Return (x, y) of the center of cell containing provided text 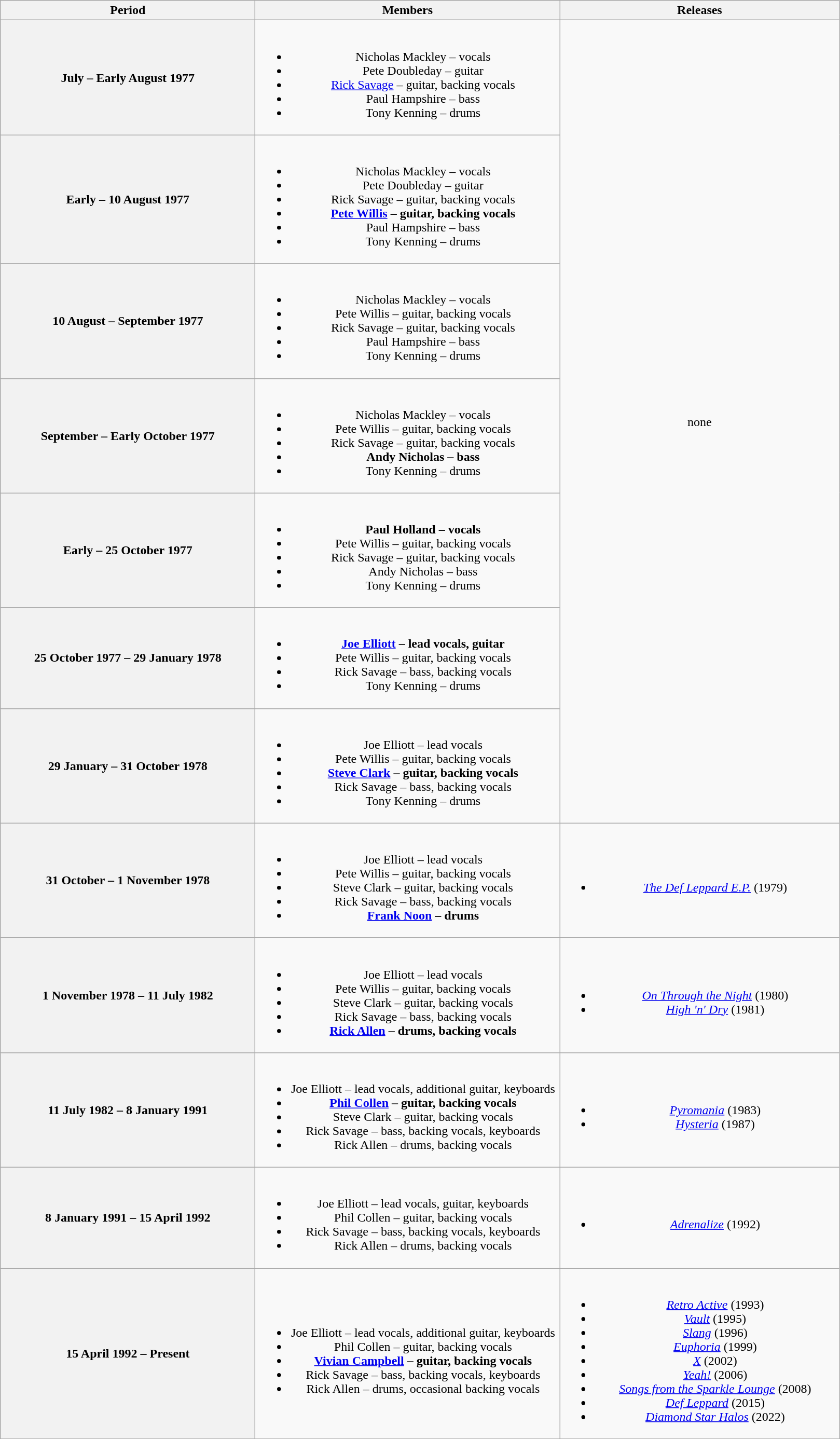
11 July 1982 – 8 January 1991 (128, 1109)
Members (408, 10)
15 April 1992 – Present (128, 1353)
31 October – 1 November 1978 (128, 880)
Adrenalize (1992) (699, 1217)
Joe Elliott – lead vocals, guitarPete Willis – guitar, backing vocalsRick Savage – bass, backing vocalsTony Kenning – drums (408, 658)
Period (128, 10)
Paul Holland – vocalsPete Willis – guitar, backing vocalsRick Savage – guitar, backing vocalsAndy Nicholas – bassTony Kenning – drums (408, 550)
The Def Leppard E.P. (1979) (699, 880)
September – Early October 1977 (128, 436)
Releases (699, 10)
none (699, 421)
Nicholas Mackley – vocalsPete Doubleday – guitarRick Savage – guitar, backing vocalsPaul Hampshire – bassTony Kenning – drums (408, 78)
29 January – 31 October 1978 (128, 766)
1 November 1978 – 11 July 1982 (128, 995)
Joe Elliott – lead vocalsPete Willis – guitar, backing vocalsSteve Clark – guitar, backing vocalsRick Savage – bass, backing vocalsFrank Noon – drums (408, 880)
10 August – September 1977 (128, 321)
Pyromania (1983)Hysteria (1987) (699, 1109)
8 January 1991 – 15 April 1992 (128, 1217)
Nicholas Mackley – vocalsPete Willis – guitar, backing vocalsRick Savage – guitar, backing vocalsAndy Nicholas – bassTony Kenning – drums (408, 436)
Nicholas Mackley – vocalsPete Willis – guitar, backing vocalsRick Savage – guitar, backing vocalsPaul Hampshire – bassTony Kenning – drums (408, 321)
Early – 25 October 1977 (128, 550)
Early – 10 August 1977 (128, 199)
25 October 1977 – 29 January 1978 (128, 658)
On Through the Night (1980)High 'n' Dry (1981) (699, 995)
July – Early August 1977 (128, 78)
